Find where the given text appears and provide that cell's center as (X, Y) coordinate. 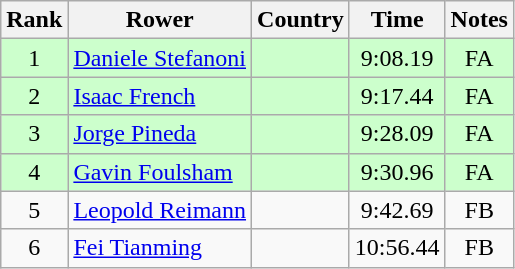
3 (34, 134)
Country (301, 20)
9:42.69 (397, 210)
9:17.44 (397, 96)
Notes (479, 20)
5 (34, 210)
Time (397, 20)
9:08.19 (397, 58)
1 (34, 58)
Isaac French (160, 96)
Daniele Stefanoni (160, 58)
10:56.44 (397, 248)
9:30.96 (397, 172)
Fei Tianming (160, 248)
Gavin Foulsham (160, 172)
6 (34, 248)
4 (34, 172)
9:28.09 (397, 134)
Rower (160, 20)
Jorge Pineda (160, 134)
Leopold Reimann (160, 210)
Rank (34, 20)
2 (34, 96)
